From the cell containing the given text, extract its center point as (x, y) coordinate. 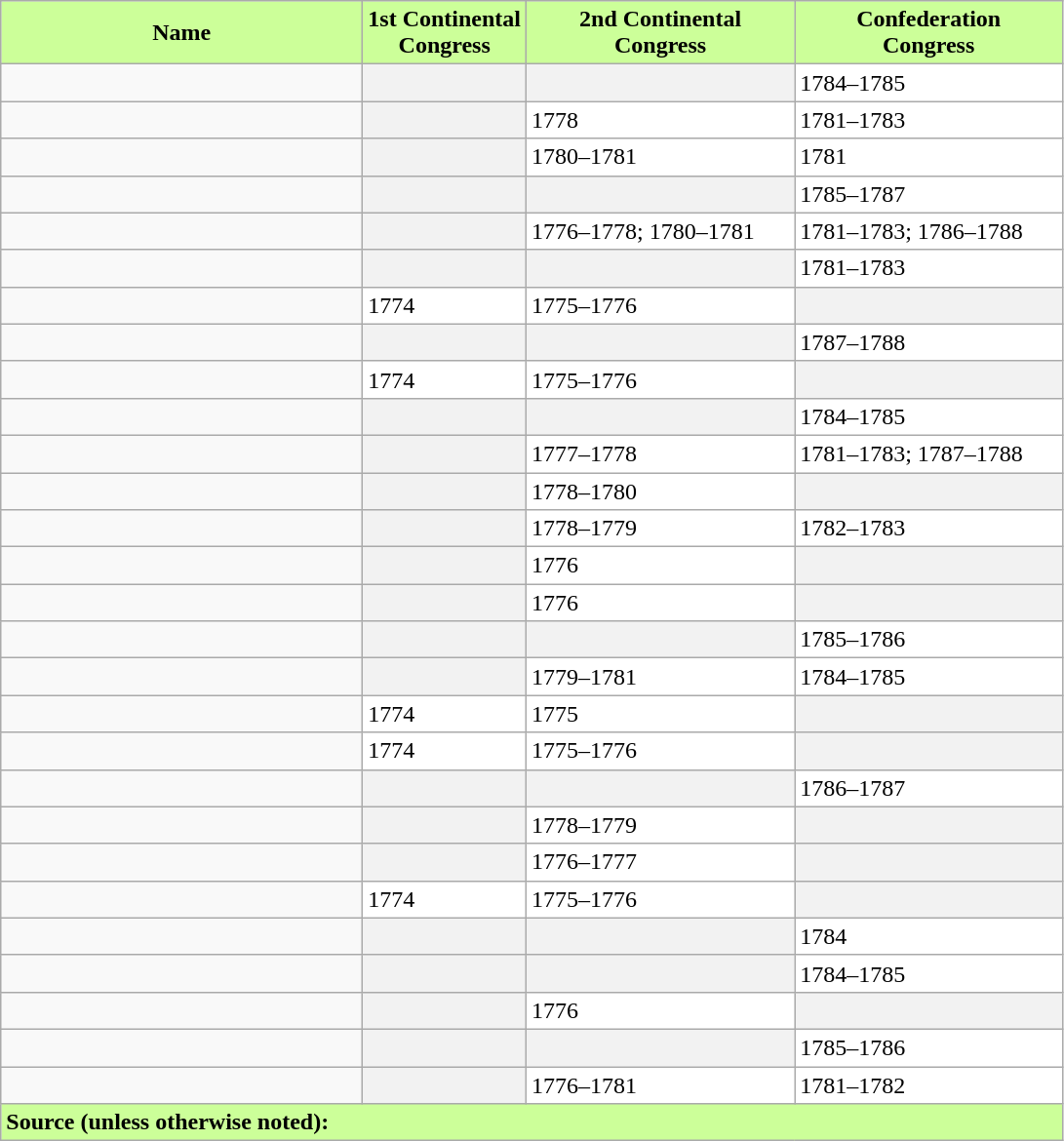
1776–1781 (661, 1085)
Source (unless otherwise noted): (532, 1122)
1775 (661, 714)
1785–1787 (928, 194)
1786–1787 (928, 788)
1776–1777 (661, 862)
1780–1781 (661, 157)
1st ContinentalCongress (445, 33)
2nd ContinentalCongress (661, 33)
1784 (928, 936)
1781 (928, 157)
1781–1783; 1787–1788 (928, 453)
1776–1778; 1780–1781 (661, 231)
1779–1781 (661, 677)
1787–1788 (928, 342)
1782–1783 (928, 529)
1777–1778 (661, 453)
Name (181, 33)
1781–1783; 1786–1788 (928, 231)
1778–1780 (661, 491)
ConfederationCongress (928, 33)
1781–1782 (928, 1085)
1778 (661, 120)
